Locate the cell with the specified text and output its (x, y) center coordinate. 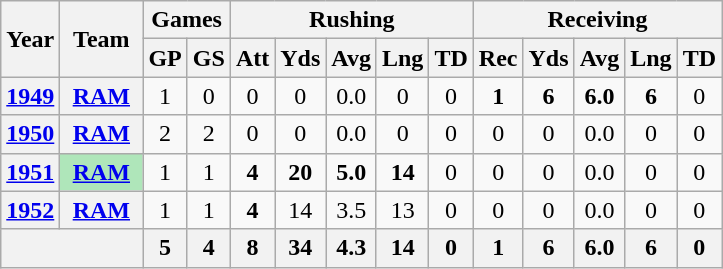
Games (186, 20)
34 (300, 248)
Receiving (597, 20)
3.5 (352, 210)
Rushing (352, 20)
GS (208, 58)
1951 (30, 172)
Att (252, 58)
5.0 (352, 172)
Team (102, 39)
Year (30, 39)
5 (165, 248)
13 (402, 210)
4.3 (352, 248)
1950 (30, 134)
GP (165, 58)
Rec (498, 58)
8 (252, 248)
20 (300, 172)
1952 (30, 210)
1949 (30, 96)
